Find where the given text appears and provide that cell's center as [x, y] coordinate. 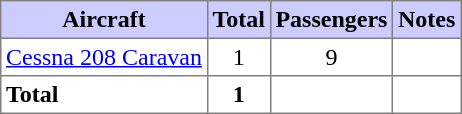
Notes [427, 20]
Aircraft [104, 20]
Passengers [331, 20]
Cessna 208 Caravan [104, 57]
9 [331, 57]
